Extract the (X, Y) coordinate from the center of the cell holding the provided text.  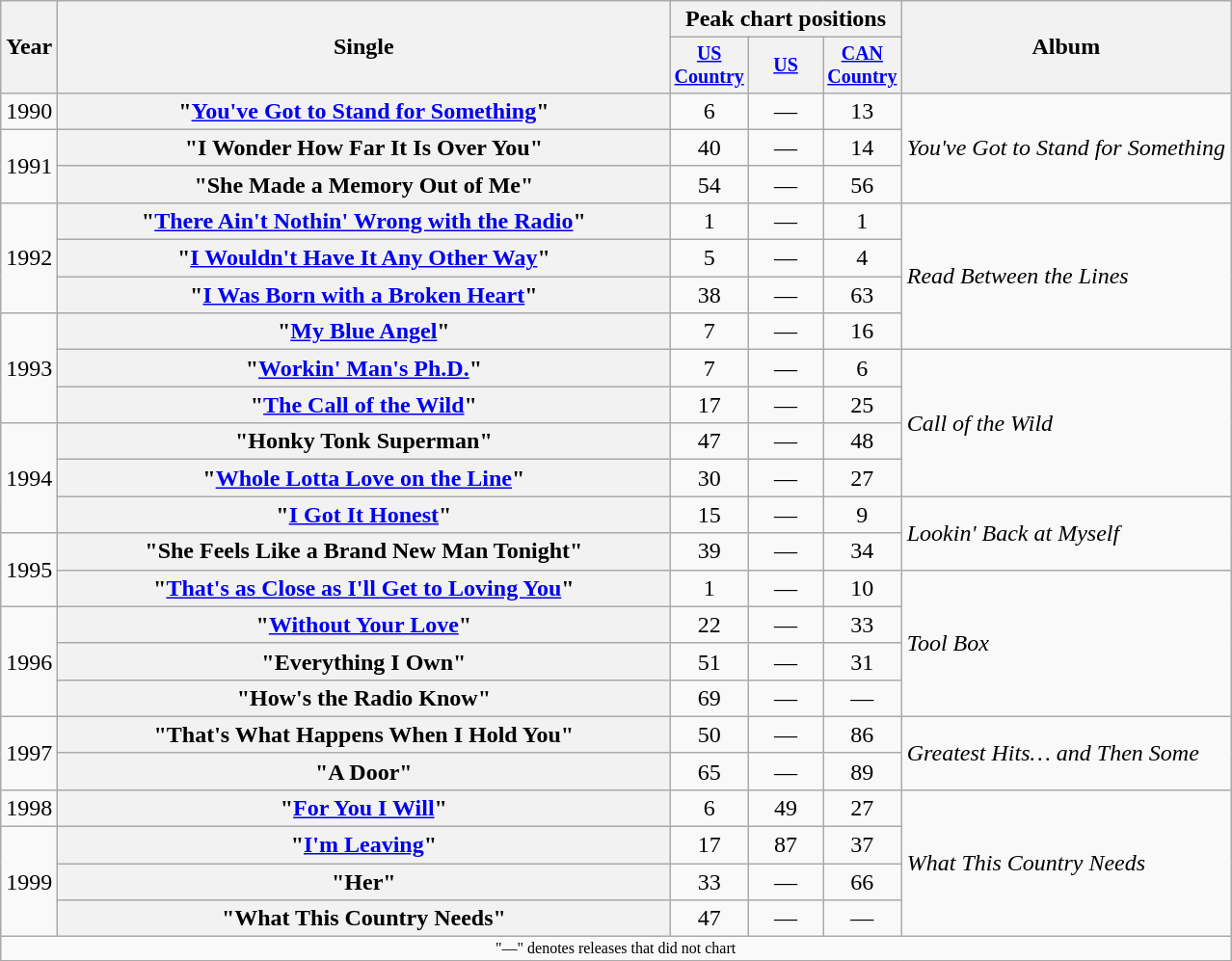
US Country (710, 66)
22 (710, 625)
"For You I Will" (364, 808)
"Her" (364, 882)
1992 (29, 257)
"—" denotes releases that did not chart (616, 948)
"There Ain't Nothin' Wrong with the Radio" (364, 221)
69 (710, 698)
"You've Got to Stand for Something" (364, 111)
25 (863, 405)
"What This Country Needs" (364, 919)
4 (863, 258)
38 (710, 295)
63 (863, 295)
9 (863, 515)
"She Feels Like a Brand New Man Tonight" (364, 551)
1995 (29, 570)
US (787, 66)
1993 (29, 368)
1996 (29, 661)
"That's as Close as I'll Get to Loving You" (364, 588)
"A Door" (364, 771)
Single (364, 47)
1997 (29, 753)
51 (710, 661)
"She Made a Memory Out of Me" (364, 184)
1994 (29, 478)
"I Wonder How Far It Is Over You" (364, 147)
"That's What Happens When I Hold You" (364, 734)
49 (787, 808)
56 (863, 184)
5 (710, 258)
"Without Your Love" (364, 625)
16 (863, 332)
"I Got It Honest" (364, 515)
66 (863, 882)
CAN Country (863, 66)
"How's the Radio Know" (364, 698)
39 (710, 551)
86 (863, 734)
"Everything I Own" (364, 661)
10 (863, 588)
37 (863, 845)
Lookin' Back at Myself (1066, 533)
1990 (29, 111)
31 (863, 661)
"I Was Born with a Broken Heart" (364, 295)
Greatest Hits… and Then Some (1066, 753)
65 (710, 771)
Tool Box (1066, 643)
"My Blue Angel" (364, 332)
"I Wouldn't Have It Any Other Way" (364, 258)
1991 (29, 166)
Read Between the Lines (1066, 276)
Year (29, 47)
40 (710, 147)
13 (863, 111)
Peak chart positions (786, 19)
Call of the Wild (1066, 423)
50 (710, 734)
89 (863, 771)
What This Country Needs (1066, 863)
30 (710, 478)
You've Got to Stand for Something (1066, 147)
14 (863, 147)
"I'm Leaving" (364, 845)
54 (710, 184)
1998 (29, 808)
Album (1066, 47)
"The Call of the Wild" (364, 405)
"Workin' Man's Ph.D." (364, 368)
15 (710, 515)
"Honky Tonk Superman" (364, 441)
"Whole Lotta Love on the Line" (364, 478)
1999 (29, 882)
34 (863, 551)
48 (863, 441)
87 (787, 845)
